Find where the given text appears and provide that cell's center as (X, Y) coordinate. 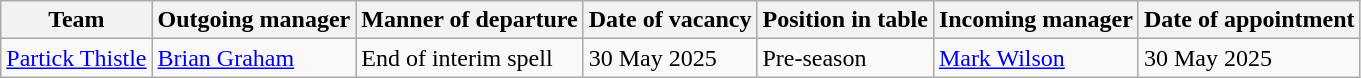
Partick Thistle (76, 58)
Position in table (845, 20)
Outgoing manager (254, 20)
Mark Wilson (1036, 58)
Date of vacancy (670, 20)
Manner of departure (470, 20)
End of interim spell (470, 58)
Brian Graham (254, 58)
Team (76, 20)
Pre-season (845, 58)
Incoming manager (1036, 20)
Date of appointment (1249, 20)
